Scan for the cell matching the given text and deliver its [X, Y] coordinate at center. 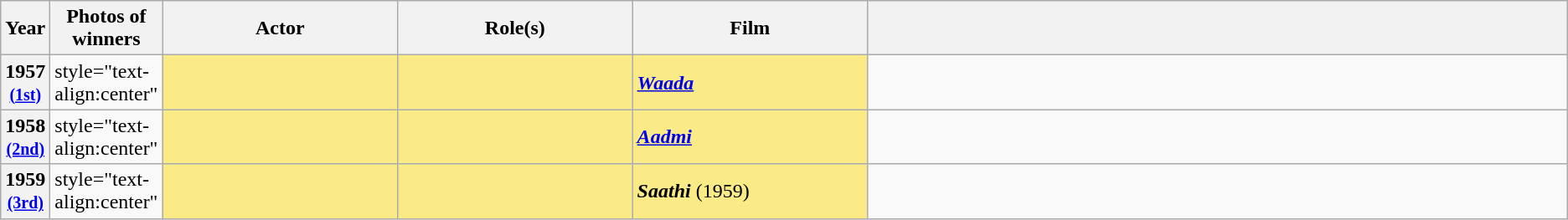
Waada [750, 82]
Photos of winners [106, 28]
Saathi (1959) [750, 191]
1957 (1st) [25, 82]
Year [25, 28]
Aadmi [750, 137]
Actor [280, 28]
Film [750, 28]
Role(s) [516, 28]
1958 (2nd) [25, 137]
1959 (3rd) [25, 191]
